Determine the (x, y) coordinate at the center of the cell enclosing the given text.  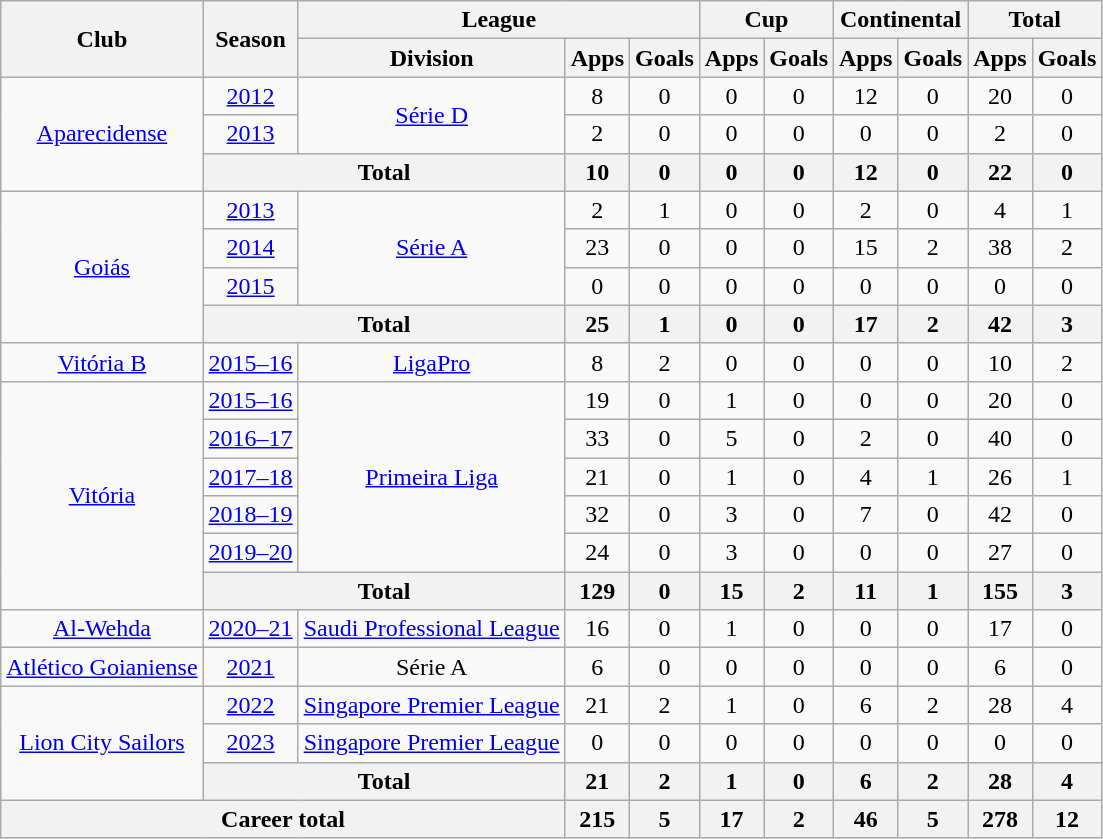
25 (597, 324)
Vitória (102, 495)
27 (1000, 553)
38 (1000, 248)
2012 (250, 96)
Vitória B (102, 362)
155 (1000, 591)
26 (1000, 477)
Primeira Liga (432, 476)
19 (597, 400)
33 (597, 438)
Série D (432, 115)
32 (597, 515)
Career total (283, 819)
Continental (901, 20)
46 (866, 819)
Division (432, 58)
16 (597, 629)
League (498, 20)
Saudi Professional League (432, 629)
24 (597, 553)
2018–19 (250, 515)
Al-Wehda (102, 629)
Lion City Sailors (102, 743)
2022 (250, 705)
2020–21 (250, 629)
129 (597, 591)
2016–17 (250, 438)
22 (1000, 172)
215 (597, 819)
Season (250, 39)
Aparecidense (102, 134)
Goiás (102, 267)
Cup (766, 20)
Club (102, 39)
2019–20 (250, 553)
7 (866, 515)
40 (1000, 438)
Atlético Goianiense (102, 667)
278 (1000, 819)
LigaPro (432, 362)
2021 (250, 667)
2014 (250, 248)
2015 (250, 286)
11 (866, 591)
23 (597, 248)
2017–18 (250, 477)
2023 (250, 743)
